Extract the [x, y] coordinate from the center of the cell holding the provided text.  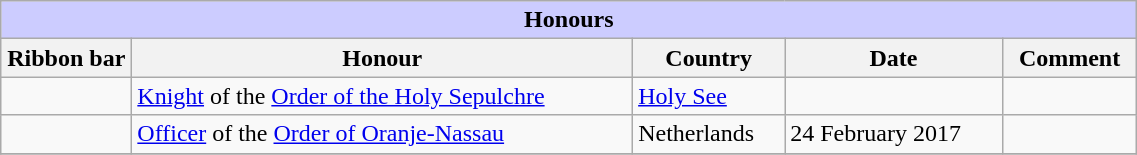
Country [709, 58]
Date [894, 58]
Netherlands [709, 134]
Ribbon bar [66, 58]
Holy See [709, 96]
Officer of the Order of Oranje-Nassau [382, 134]
Knight of the Order of the Holy Sepulchre [382, 96]
24 February 2017 [894, 134]
Honours [569, 20]
Comment [1070, 58]
Honour [382, 58]
